Provide the (x, y) coordinate of the cell's center where the given text is located.  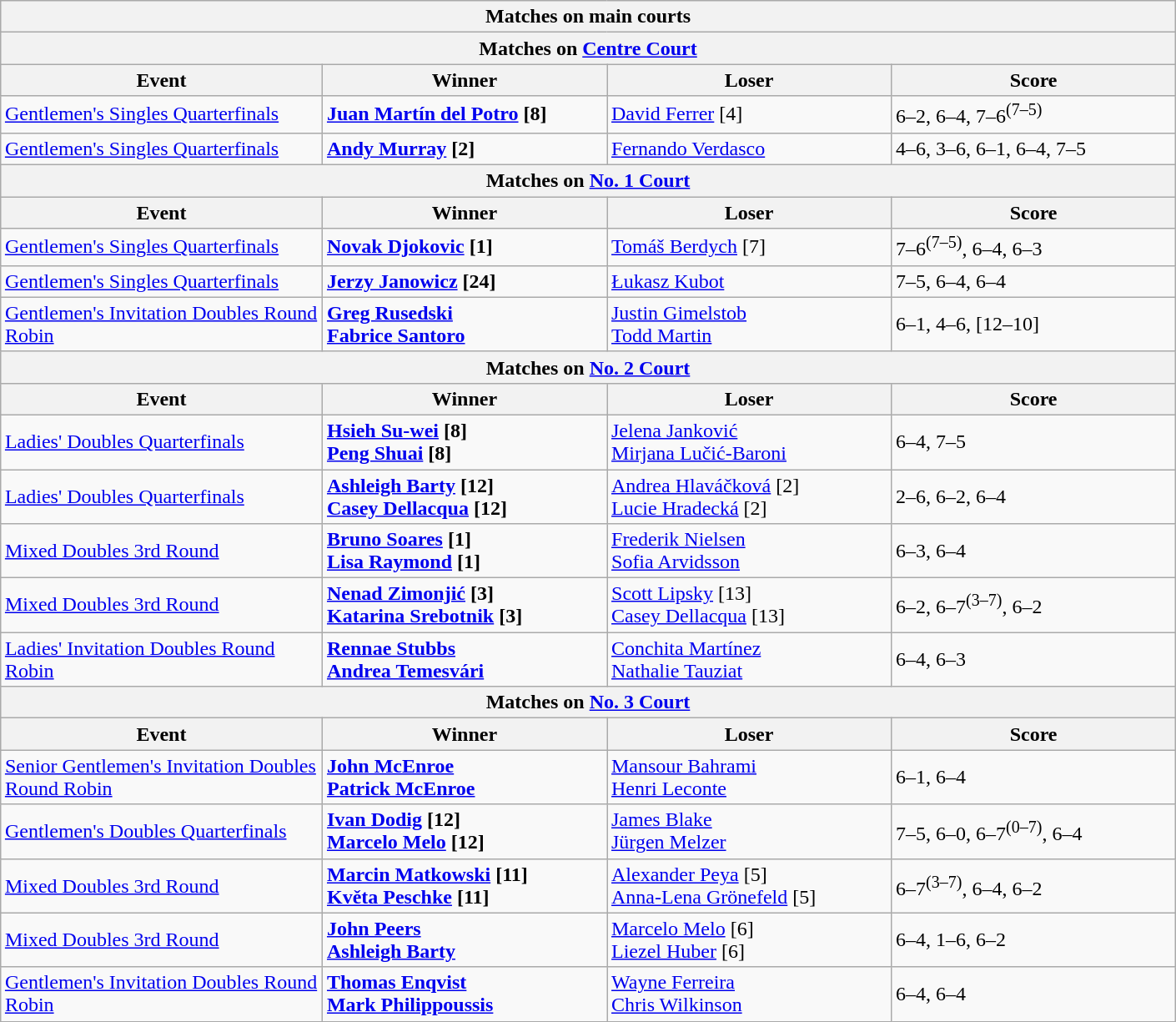
Ladies' Invitation Doubles Round Robin (161, 659)
Juan Martín del Potro [8] (464, 115)
Justin Gimelstob Todd Martin (749, 324)
Marcin Matkowski [11] Květa Peschke [11] (464, 886)
Tomáš Berdych [7] (749, 247)
Fernando Verdasco (749, 149)
Alexander Peya [5] Anna-Lena Grönefeld [5] (749, 886)
6–2, 6–7(3–7), 6–2 (1034, 606)
7–6(7–5), 6–4, 6–3 (1034, 247)
Jerzy Janowicz [24] (464, 281)
Matches on Centre Court (587, 48)
Gentlemen's Doubles Quarterfinals (161, 831)
6–2, 6–4, 7–6(7–5) (1034, 115)
Marcelo Melo [6] Liezel Huber [6] (749, 939)
6–4, 1–6, 6–2 (1034, 939)
Ivan Dodig [12] Marcelo Melo [12] (464, 831)
Conchita Martínez Nathalie Tauziat (749, 659)
Frederik Nielsen Sofia Arvidsson (749, 551)
7–5, 6–4, 6–4 (1034, 281)
David Ferrer [4] (749, 115)
James Blake Jürgen Melzer (749, 831)
Matches on No. 3 Court (587, 702)
6–1, 6–4 (1034, 778)
2–6, 6–2, 6–4 (1034, 497)
Greg Rusedski Fabrice Santoro (464, 324)
Nenad Zimonjić [3] Katarina Srebotnik [3] (464, 606)
John McEnroe Patrick McEnroe (464, 778)
Scott Lipsky [13] Casey Dellacqua [13] (749, 606)
7–5, 6–0, 6–7(0–7), 6–4 (1034, 831)
6–4, 6–4 (1034, 994)
6–7(3–7), 6–4, 6–2 (1034, 886)
Łukasz Kubot (749, 281)
Ashleigh Barty [12] Casey Dellacqua [12] (464, 497)
6–3, 6–4 (1034, 551)
Mansour Bahrami Henri Leconte (749, 778)
Andy Murray [2] (464, 149)
Matches on main courts (587, 17)
Wayne Ferreira Chris Wilkinson (749, 994)
Andrea Hlaváčková [2] Lucie Hradecká [2] (749, 497)
6–1, 4–6, [12–10] (1034, 324)
Novak Djokovic [1] (464, 247)
4–6, 3–6, 6–1, 6–4, 7–5 (1034, 149)
6–4, 7–5 (1034, 442)
6–4, 6–3 (1034, 659)
Jelena Janković Mirjana Lučić-Baroni (749, 442)
Hsieh Su-wei [8] Peng Shuai [8] (464, 442)
Matches on No. 1 Court (587, 181)
Senior Gentlemen's Invitation Doubles Round Robin (161, 778)
Bruno Soares [1] Lisa Raymond [1] (464, 551)
Rennae Stubbs Andrea Temesvári (464, 659)
Matches on No. 2 Court (587, 367)
Thomas Enqvist Mark Philippoussis (464, 994)
John Peers Ashleigh Barty (464, 939)
